Return the [X, Y] coordinate for the center point of the cell that contains the specified text.  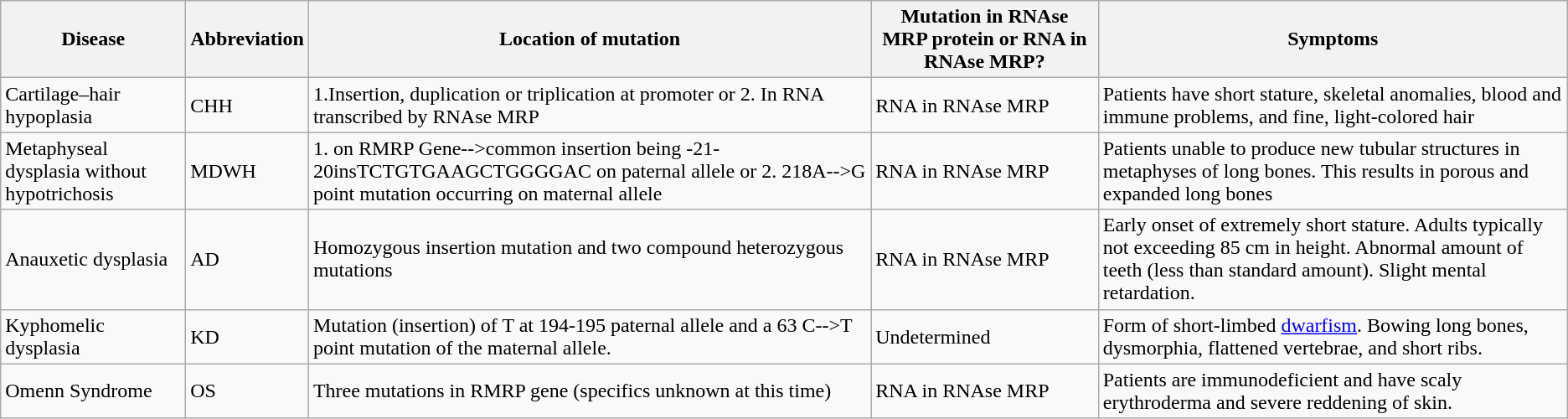
Location of mutation [590, 39]
Symptoms [1333, 39]
Patients are immunodeficient and have scaly erythroderma and severe reddening of skin. [1333, 391]
Mutation in RNAse MRP protein or RNA in RNAse MRP? [985, 39]
Anauxetic dysplasia [94, 260]
OS [248, 391]
Disease [94, 39]
Metaphyseal dysplasia without hypotrichosis [94, 171]
KD [248, 337]
1.Insertion, duplication or triplication at promoter or 2. In RNA transcribed by RNAse MRP [590, 106]
Cartilage–hair hypoplasia [94, 106]
Kyphomelic dysplasia [94, 337]
MDWH [248, 171]
Three mutations in RMRP gene (specifics unknown at this time) [590, 391]
1. on RMRP Gene-->common insertion being -21-20insTCTGTGAAGCTGGGGAC on paternal allele or 2. 218A-->G point mutation occurring on maternal allele [590, 171]
Form of short-limbed dwarfism. Bowing long bones, dysmorphia, flattened vertebrae, and short ribs. [1333, 337]
Abbreviation [248, 39]
AD [248, 260]
Omenn Syndrome [94, 391]
Patients have short stature, skeletal anomalies, blood and immune problems, and fine, light-colored hair [1333, 106]
Mutation (insertion) of T at 194-195 paternal allele and a 63 C-->T point mutation of the maternal allele. [590, 337]
Homozygous insertion mutation and two compound heterozygous mutations [590, 260]
CHH [248, 106]
Undetermined [985, 337]
Patients unable to produce new tubular structures in metaphyses of long bones. This results in porous and expanded long bones [1333, 171]
